Extract the [x, y] coordinate from the center of the cell holding the provided text.  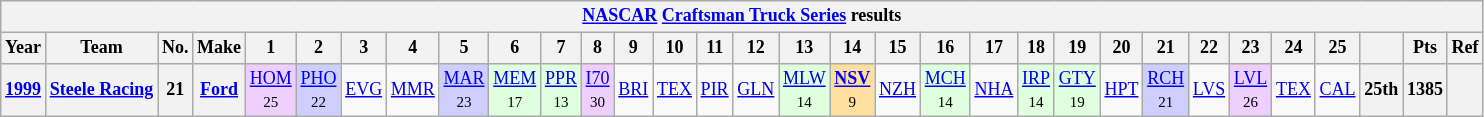
18 [1036, 48]
MMR [412, 90]
22 [1208, 48]
MAR23 [464, 90]
1385 [1426, 90]
MEM17 [515, 90]
3 [364, 48]
BRI [634, 90]
4 [412, 48]
14 [852, 48]
Year [24, 48]
NSV9 [852, 90]
5 [464, 48]
PHO22 [318, 90]
19 [1077, 48]
24 [1294, 48]
Ford [220, 90]
25th [1382, 90]
NASCAR Craftsman Truck Series results [742, 16]
9 [634, 48]
MLW14 [804, 90]
HOM25 [270, 90]
11 [714, 48]
PIR [714, 90]
GLN [756, 90]
NZH [898, 90]
NHA [994, 90]
PPR13 [562, 90]
GTY19 [1077, 90]
7 [562, 48]
15 [898, 48]
1999 [24, 90]
IRP14 [1036, 90]
25 [1338, 48]
6 [515, 48]
I7030 [598, 90]
Ref [1465, 48]
12 [756, 48]
EVG [364, 90]
10 [675, 48]
16 [945, 48]
23 [1251, 48]
HPT [1122, 90]
LVS [1208, 90]
8 [598, 48]
No. [176, 48]
20 [1122, 48]
LVL26 [1251, 90]
Team [101, 48]
2 [318, 48]
CAL [1338, 90]
MCH14 [945, 90]
13 [804, 48]
1 [270, 48]
RCH21 [1166, 90]
Steele Racing [101, 90]
Make [220, 48]
Pts [1426, 48]
17 [994, 48]
